Identify which cell holds the provided text, then report its [x, y] central coordinate. 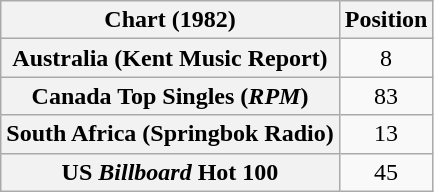
Position [386, 20]
Australia (Kent Music Report) [170, 58]
8 [386, 58]
US Billboard Hot 100 [170, 172]
83 [386, 96]
13 [386, 134]
45 [386, 172]
Chart (1982) [170, 20]
South Africa (Springbok Radio) [170, 134]
Canada Top Singles (RPM) [170, 96]
